Search for the cell housing the specified text and yield its [X, Y] center coordinate. 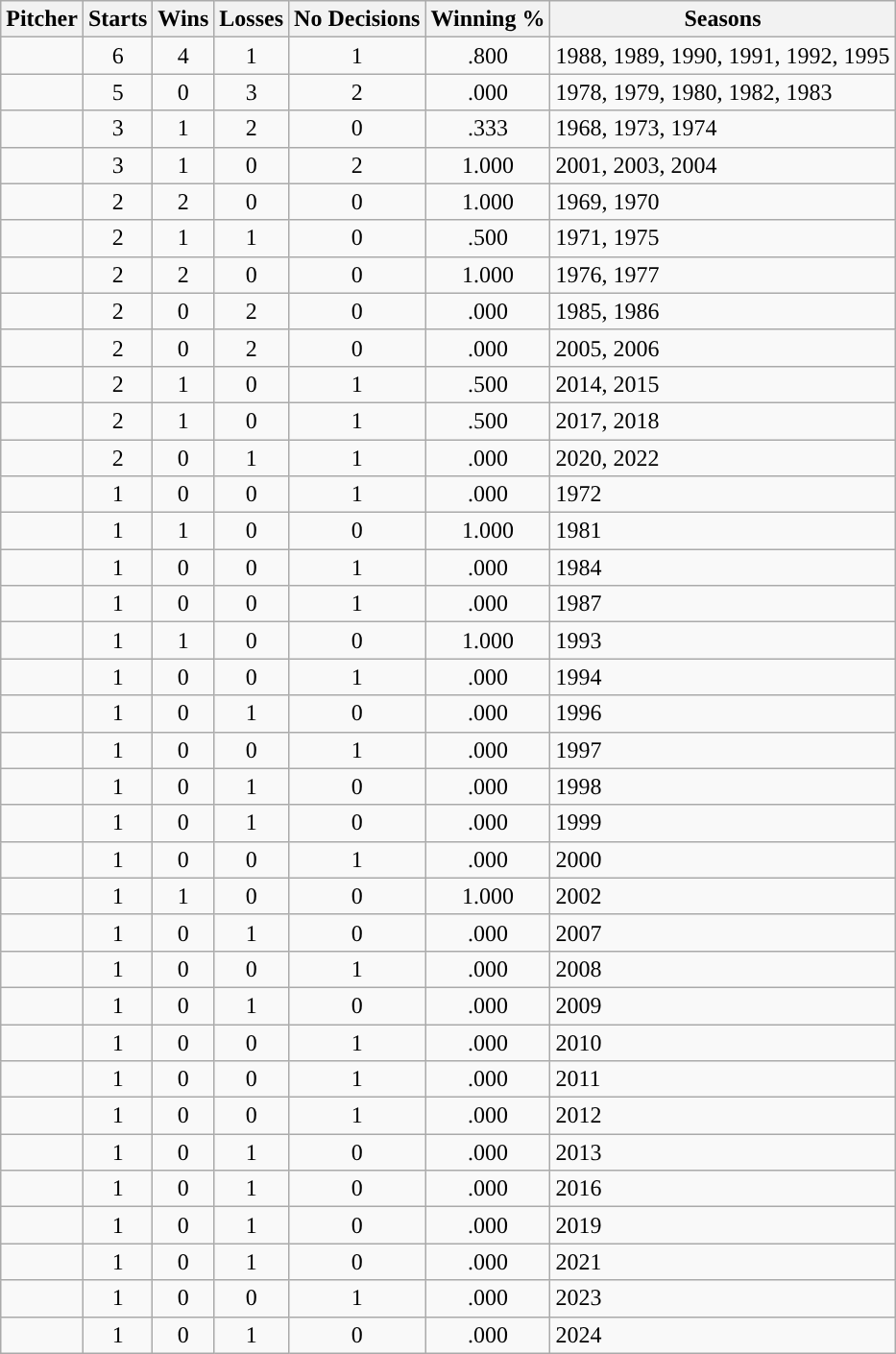
No Decisions [357, 19]
2016 [722, 1189]
2011 [722, 1079]
1972 [722, 495]
1999 [722, 823]
Seasons [722, 19]
1998 [722, 786]
1981 [722, 531]
2009 [722, 1005]
.333 [488, 129]
1994 [722, 677]
2001, 2003, 2004 [722, 165]
2012 [722, 1116]
Losses [252, 19]
1969, 1970 [722, 202]
1997 [722, 750]
4 [183, 56]
2002 [722, 896]
2005, 2006 [722, 348]
Winning % [488, 19]
2013 [722, 1152]
Wins [183, 19]
2023 [722, 1298]
2007 [722, 932]
2000 [722, 859]
2019 [722, 1225]
1985, 1986 [722, 311]
2008 [722, 969]
1996 [722, 713]
1968, 1973, 1974 [722, 129]
2021 [722, 1262]
1978, 1979, 1980, 1982, 1983 [722, 92]
1984 [722, 568]
.800 [488, 56]
1987 [722, 604]
1988, 1989, 1990, 1991, 1992, 1995 [722, 56]
2024 [722, 1335]
5 [117, 92]
Pitcher [42, 19]
2010 [722, 1042]
1971, 1975 [722, 238]
1993 [722, 641]
2014, 2015 [722, 384]
2017, 2018 [722, 421]
6 [117, 56]
1976, 1977 [722, 275]
2020, 2022 [722, 458]
Starts [117, 19]
